Provide the (x, y) coordinate of the cell's center where the given text is located.  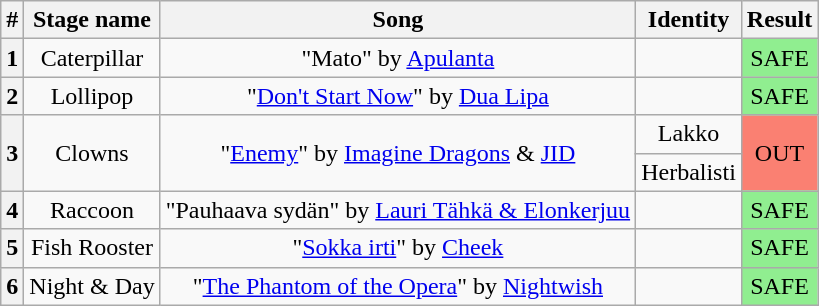
"Don't Start Now" by Dua Lipa (398, 96)
# (12, 20)
2 (12, 96)
4 (12, 210)
Raccoon (92, 210)
"Enemy" by Imagine Dragons & JID (398, 153)
1 (12, 58)
Stage name (92, 20)
Herbalisti (689, 172)
"Pauhaava sydän" by Lauri Tähkä & Elonkerjuu (398, 210)
Lakko (689, 134)
Fish Rooster (92, 248)
5 (12, 248)
Result (779, 20)
Song (398, 20)
Clowns (92, 153)
Night & Day (92, 286)
OUT (779, 153)
"The Phantom of the Opera" by Nightwish (398, 286)
Caterpillar (92, 58)
Identity (689, 20)
"Mato" by Apulanta (398, 58)
Lollipop (92, 96)
3 (12, 153)
6 (12, 286)
"Sokka irti" by Cheek (398, 248)
